From the cell containing the given text, extract its center point as (X, Y) coordinate. 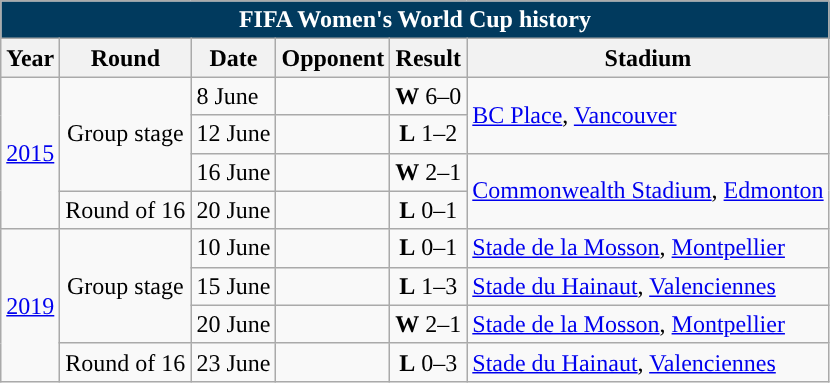
L 0–3 (428, 362)
Result (428, 58)
23 June (234, 362)
15 June (234, 286)
10 June (234, 248)
2015 (30, 153)
Opponent (333, 58)
FIFA Women's World Cup history (415, 20)
W 6–0 (428, 96)
Stadium (648, 58)
8 June (234, 96)
BC Place, Vancouver (648, 115)
Round (126, 58)
Date (234, 58)
2019 (30, 305)
Year (30, 58)
Commonwealth Stadium, Edmonton (648, 191)
L 1–2 (428, 134)
16 June (234, 172)
12 June (234, 134)
L 1–3 (428, 286)
